Pinpoint the cell where the given text exists, returning its [X, Y] midpoint coordinate. 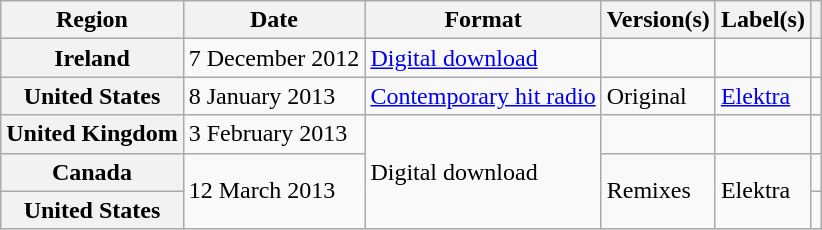
Version(s) [658, 20]
12 March 2013 [274, 191]
Canada [92, 172]
Contemporary hit radio [483, 96]
Date [274, 20]
3 February 2013 [274, 134]
8 January 2013 [274, 96]
Format [483, 20]
Region [92, 20]
7 December 2012 [274, 58]
Remixes [658, 191]
Original [658, 96]
United Kingdom [92, 134]
Label(s) [762, 20]
Ireland [92, 58]
